Extract the [x, y] coordinate from the center of the cell holding the provided text.  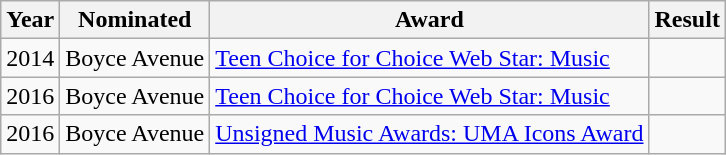
Result [687, 20]
Nominated [135, 20]
Award [430, 20]
2014 [30, 58]
Unsigned Music Awards: UMA Icons Award [430, 134]
Year [30, 20]
